Return the [X, Y] coordinate for the center point of the cell that contains the specified text.  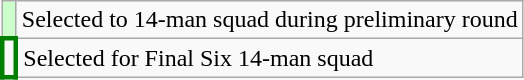
Selected to 14-man squad during preliminary round [270, 20]
Selected for Final Six 14-man squad [270, 58]
